From the cell containing the given text, extract its center point as (x, y) coordinate. 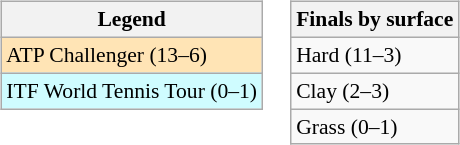
Grass (0–1) (374, 127)
Hard (11–3) (374, 55)
Clay (2–3) (374, 91)
ATP Challenger (13–6) (132, 55)
Legend (132, 20)
ITF World Tennis Tour (0–1) (132, 91)
Finals by surface (374, 20)
